Pinpoint the cell where the given text exists, returning its (X, Y) midpoint coordinate. 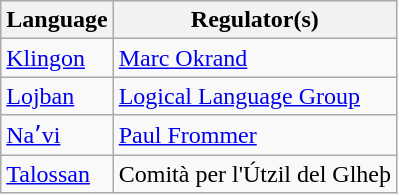
Marc Okrand (254, 58)
Klingon (57, 58)
Talossan (57, 173)
Regulator(s) (254, 20)
Lojban (57, 96)
Naʼvi (57, 135)
Paul Frommer (254, 135)
Language (57, 20)
Comità per l'Útzil del Glheþ (254, 173)
Logical Language Group (254, 96)
